Output the [X, Y] coordinate of the center of the cell containing the given text.  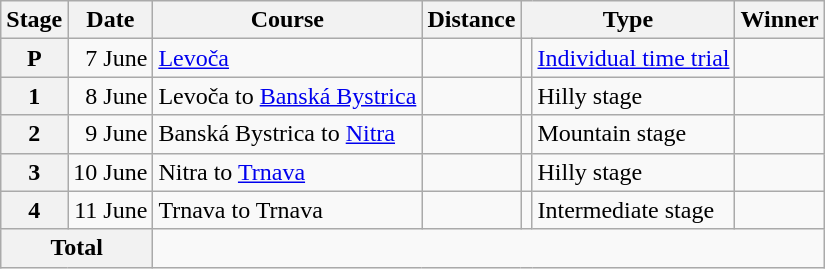
9 June [110, 134]
Levoča [288, 58]
2 [34, 134]
Intermediate stage [634, 210]
Stage [34, 20]
4 [34, 210]
Total [77, 248]
7 June [110, 58]
Trnava to Trnava [288, 210]
Mountain stage [634, 134]
P [34, 58]
Type [628, 20]
3 [34, 172]
Levoča to Banská Bystrica [288, 96]
11 June [110, 210]
10 June [110, 172]
Nitra to Trnava [288, 172]
Course [288, 20]
8 June [110, 96]
Winner [780, 20]
Banská Bystrica to Nitra [288, 134]
Individual time trial [634, 58]
Date [110, 20]
1 [34, 96]
Distance [472, 20]
